Determine the (X, Y) coordinate at the center of the cell enclosing the given text.  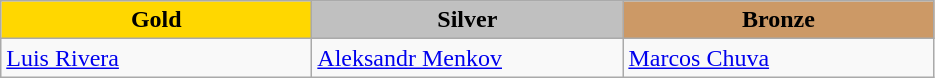
Bronze (778, 20)
Aleksandr Menkov (468, 58)
Marcos Chuva (778, 58)
Silver (468, 20)
Luis Rivera (156, 58)
Gold (156, 20)
